Return [x, y] of the center of cell containing provided text 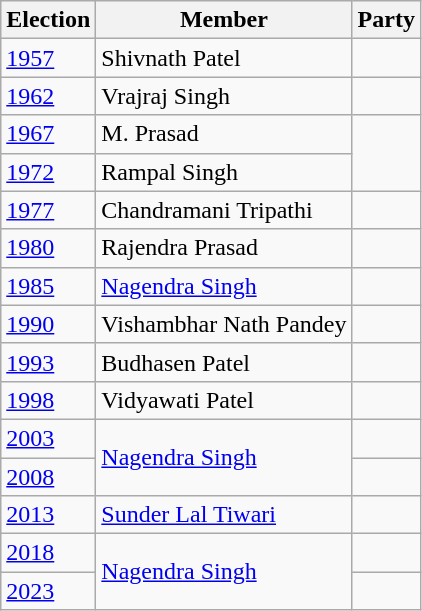
Vishambhar Nath Pandey [224, 324]
Budhasen Patel [224, 362]
1985 [48, 286]
Vidyawati Patel [224, 400]
M. Prasad [224, 134]
1980 [48, 248]
Chandramani Tripathi [224, 210]
Shivnath Patel [224, 58]
2008 [48, 477]
2023 [48, 591]
2013 [48, 515]
Rajendra Prasad [224, 248]
1957 [48, 58]
2003 [48, 438]
1998 [48, 400]
1977 [48, 210]
Sunder Lal Tiwari [224, 515]
Rampal Singh [224, 172]
Vrajraj Singh [224, 96]
Election [48, 20]
1990 [48, 324]
1967 [48, 134]
Member [224, 20]
1993 [48, 362]
1972 [48, 172]
Party [386, 20]
2018 [48, 553]
1962 [48, 96]
